Extract the [X, Y] coordinate from the center of the cell holding the provided text.  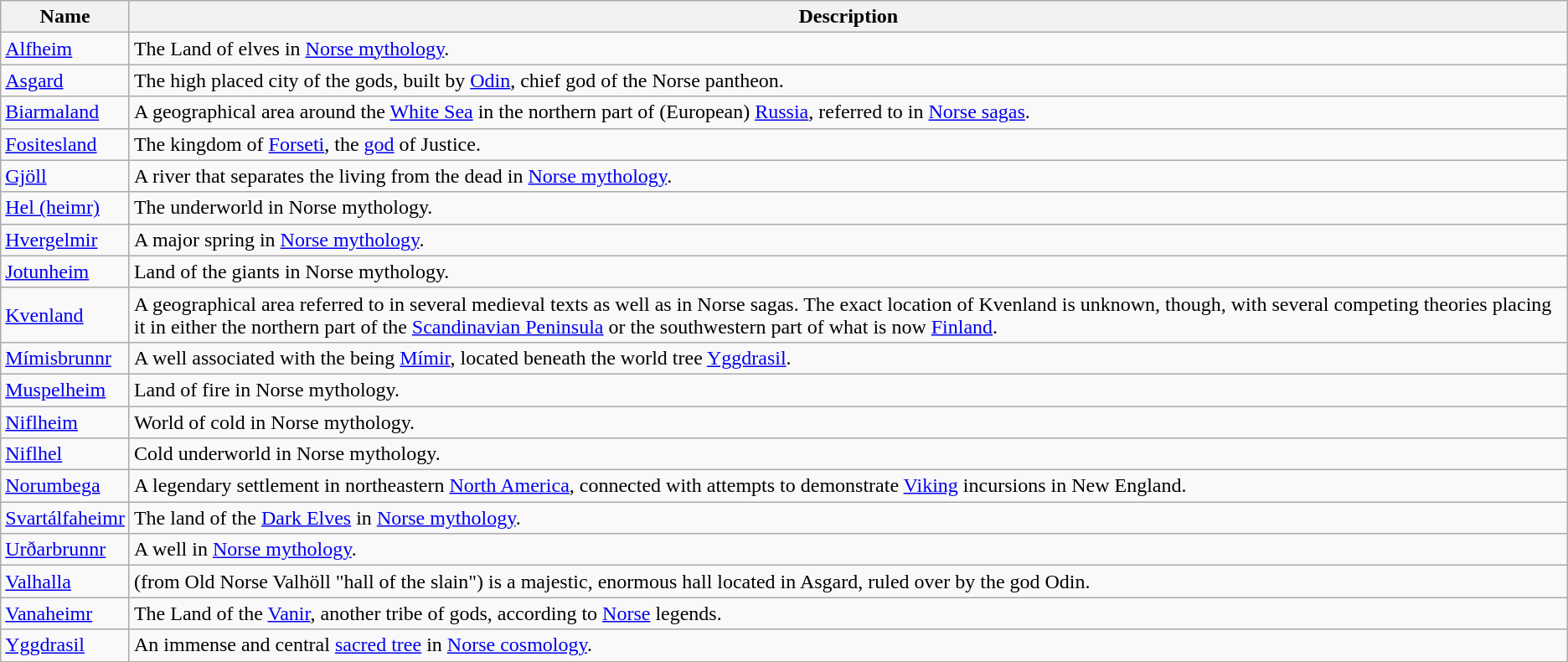
A river that separates the living from the dead in Norse mythology. [848, 176]
Land of the giants in Norse mythology. [848, 272]
Jotunheim [65, 272]
Cold underworld in Norse mythology. [848, 454]
Land of fire in Norse mythology. [848, 390]
Vanaheimr [65, 613]
Description [848, 17]
The high placed city of the gods, built by Odin, chief god of the Norse pantheon. [848, 80]
A geographical area around the White Sea in the northern part of (European) Russia, referred to in Norse sagas. [848, 112]
A legendary settlement in northeastern North America, connected with attempts to demonstrate Viking incursions in New England. [848, 486]
Muspelheim [65, 390]
Hvergelmir [65, 240]
The Land of the Vanir, another tribe of gods, according to Norse legends. [848, 613]
Svartálfaheimr [65, 518]
Kvenland [65, 315]
An immense and central sacred tree in Norse cosmology. [848, 645]
(from Old Norse Valhöll "hall of the slain") is a majestic, enormous hall located in Asgard, ruled over by the god Odin. [848, 582]
Asgard [65, 80]
Urðarbrunnr [65, 550]
The Land of elves in Norse mythology. [848, 49]
The kingdom of Forseti, the god of Justice. [848, 144]
A well in Norse mythology. [848, 550]
A well associated with the being Mímir, located beneath the world tree Yggdrasil. [848, 358]
World of cold in Norse mythology. [848, 422]
A major spring in Norse mythology. [848, 240]
Alfheim [65, 49]
Valhalla [65, 582]
Niflhel [65, 454]
The underworld in Norse mythology. [848, 208]
Fositesland [65, 144]
Yggdrasil [65, 645]
Biarmaland [65, 112]
Norumbega [65, 486]
Hel (heimr) [65, 208]
Niflheim [65, 422]
Gjöll [65, 176]
Mímisbrunnr [65, 358]
Name [65, 17]
The land of the Dark Elves in Norse mythology. [848, 518]
